Return the [X, Y] coordinate for the center point of the cell that contains the specified text.  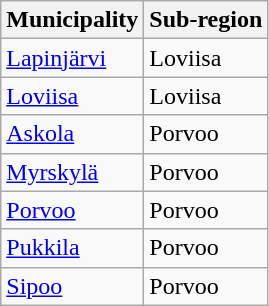
Sub-region [206, 20]
Askola [72, 134]
Lapinjärvi [72, 58]
Municipality [72, 20]
Sipoo [72, 286]
Pukkila [72, 248]
Myrskylä [72, 172]
